For the text-containing cell, return its midpoint in (x, y) coordinate format. 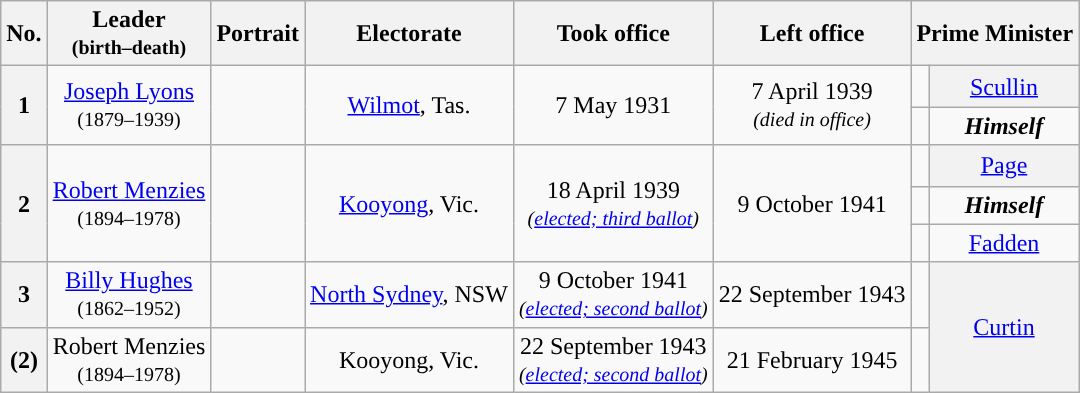
North Sydney, NSW (410, 294)
22 September 1943 (elected; second ballot) (613, 360)
18 April 1939 (elected; third ballot) (613, 204)
Leader(birth–death) (129, 34)
2 (24, 204)
(2) (24, 360)
9 October 1941 (elected; second ballot) (613, 294)
7 April 1939 (died in office) (812, 106)
Billy Hughes(1862–1952) (129, 294)
Electorate (410, 34)
Curtin (1004, 327)
Scullin (1004, 86)
Prime Minister (995, 34)
Fadden (1004, 243)
Wilmot, Tas. (410, 106)
3 (24, 294)
9 October 1941 (812, 204)
21 February 1945 (812, 360)
Portrait (258, 34)
No. (24, 34)
1 (24, 106)
22 September 1943 (812, 294)
Joseph Lyons(1879–1939) (129, 106)
Took office (613, 34)
Page (1004, 166)
7 May 1931 (613, 106)
Left office (812, 34)
